Capture the cell that displays the provided text and extract its (x, y) central coordinate. 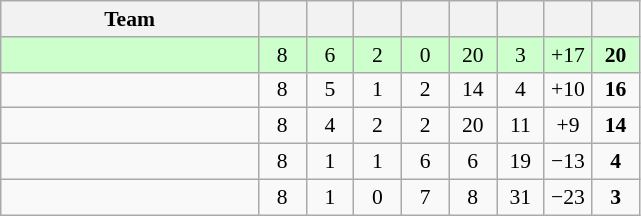
Team (130, 19)
7 (425, 197)
19 (520, 162)
31 (520, 197)
16 (616, 90)
+17 (568, 55)
11 (520, 126)
−23 (568, 197)
+9 (568, 126)
5 (330, 90)
−13 (568, 162)
+10 (568, 90)
